Identify which cell holds the provided text, then report its (X, Y) central coordinate. 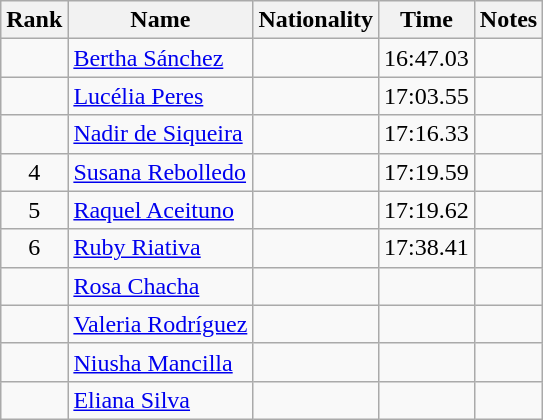
Susana Rebolledo (160, 172)
Name (160, 20)
Rank (34, 20)
Bertha Sánchez (160, 58)
Nadir de Siqueira (160, 134)
Time (427, 20)
17:38.41 (427, 248)
Valeria Rodríguez (160, 324)
6 (34, 248)
17:19.62 (427, 210)
Rosa Chacha (160, 286)
Lucélia Peres (160, 96)
Niusha Mancilla (160, 362)
16:47.03 (427, 58)
17:03.55 (427, 96)
Nationality (316, 20)
Eliana Silva (160, 400)
Raquel Aceituno (160, 210)
5 (34, 210)
17:16.33 (427, 134)
Ruby Riativa (160, 248)
4 (34, 172)
17:19.59 (427, 172)
Notes (508, 20)
